Detect which cell encompasses the target text, then output its [x, y] center coordinate. 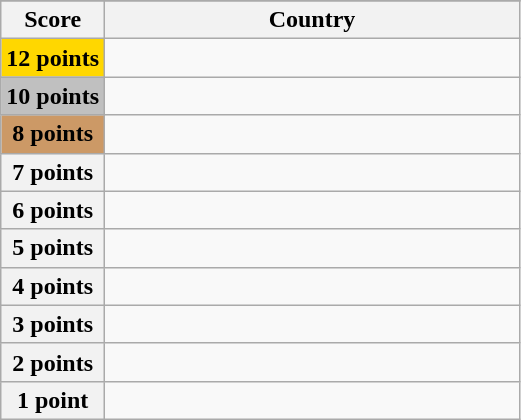
12 points [53, 58]
10 points [53, 96]
5 points [53, 248]
2 points [53, 362]
8 points [53, 134]
Score [53, 20]
1 point [53, 400]
7 points [53, 172]
Country [312, 20]
3 points [53, 324]
6 points [53, 210]
4 points [53, 286]
